Scan for the cell matching the given text and deliver its (X, Y) coordinate at center. 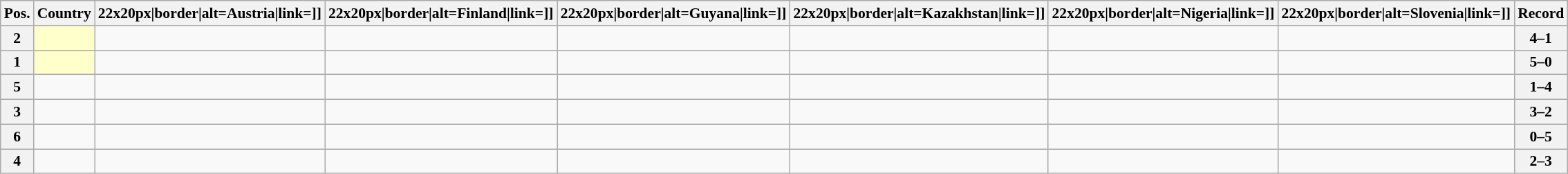
22x20px|border|alt=Austria|link=]] (210, 13)
5 (17, 87)
3–2 (1540, 112)
2–3 (1540, 162)
Record (1540, 13)
22x20px|border|alt=Guyana|link=]] (673, 13)
5–0 (1540, 62)
Pos. (17, 13)
0–5 (1540, 137)
22x20px|border|alt=Slovenia|link=]] (1396, 13)
Country (64, 13)
4–1 (1540, 38)
1–4 (1540, 87)
2 (17, 38)
22x20px|border|alt=Finland|link=]] (441, 13)
1 (17, 62)
3 (17, 112)
22x20px|border|alt=Nigeria|link=]] (1163, 13)
22x20px|border|alt=Kazakhstan|link=]] (919, 13)
6 (17, 137)
4 (17, 162)
